Capture the cell that displays the provided text and extract its [x, y] central coordinate. 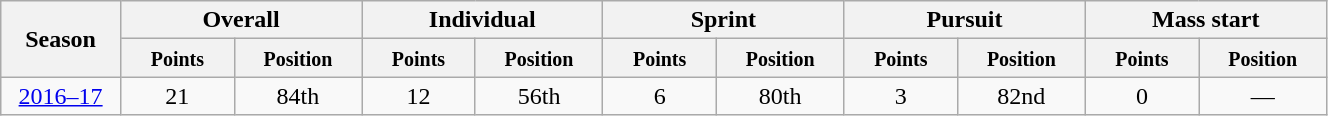
12 [419, 96]
84th [298, 96]
2016–17 [61, 96]
56th [538, 96]
Season [61, 39]
Sprint [724, 20]
21 [177, 96]
6 [660, 96]
Overall [240, 20]
3 [901, 96]
— [1263, 96]
Mass start [1206, 20]
Pursuit [964, 20]
82nd [1022, 96]
80th [780, 96]
0 [1142, 96]
Individual [482, 20]
